Scan for the cell matching the given text and deliver its [x, y] coordinate at center. 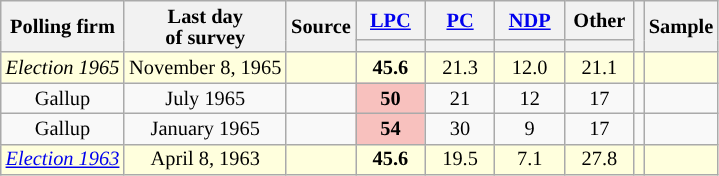
Source [320, 26]
12.0 [530, 68]
7.1 [530, 160]
NDP [530, 20]
July 1965 [205, 98]
LPC [391, 20]
9 [530, 128]
Polling firm [62, 26]
27.8 [600, 160]
November 8, 1965 [205, 68]
April 8, 1963 [205, 160]
Election 1963 [62, 160]
21 [460, 98]
54 [391, 128]
30 [460, 128]
January 1965 [205, 128]
19.5 [460, 160]
Sample [681, 26]
PC [460, 20]
50 [391, 98]
Election 1965 [62, 68]
21.1 [600, 68]
Other [600, 20]
12 [530, 98]
Last day of survey [205, 26]
21.3 [460, 68]
